Return the (X, Y) coordinate for the center point of the cell that contains the specified text.  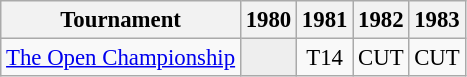
The Open Championship (121, 58)
1983 (437, 20)
1980 (268, 20)
1982 (381, 20)
1981 (325, 20)
Tournament (121, 20)
T14 (325, 58)
